Return the [X, Y] coordinate for the center point of the cell that contains the specified text.  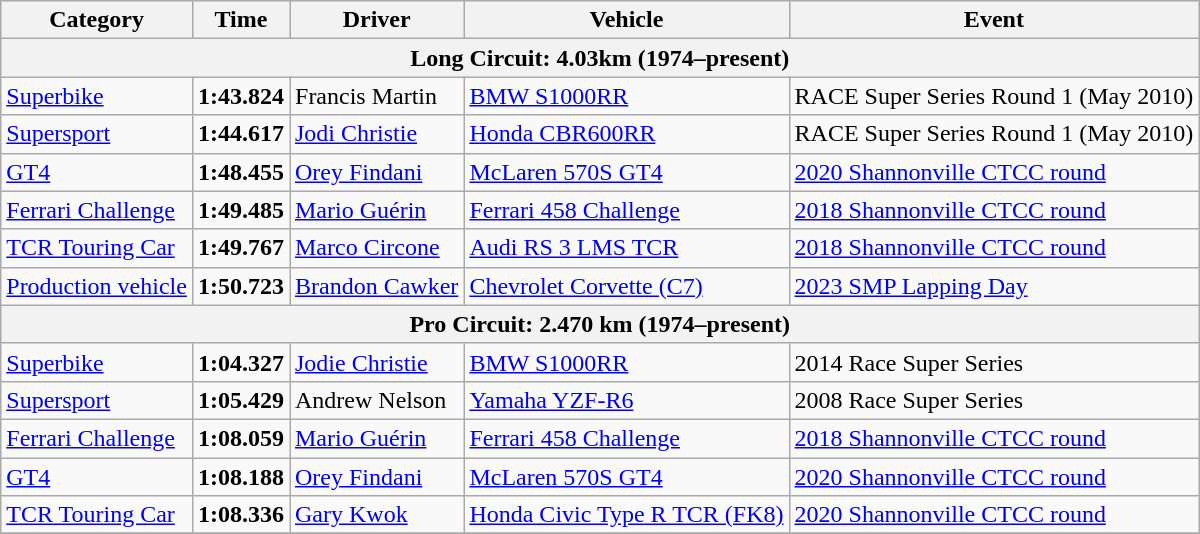
Jodi Christie [377, 134]
1:08.336 [240, 515]
Audi RS 3 LMS TCR [626, 248]
1:48.455 [240, 172]
Long Circuit: 4.03km (1974–present) [600, 58]
1:44.617 [240, 134]
1:04.327 [240, 362]
Chevrolet Corvette (C7) [626, 286]
Driver [377, 20]
1:08.059 [240, 438]
Time [240, 20]
2023 SMP Lapping Day [994, 286]
Vehicle [626, 20]
1:08.188 [240, 477]
Gary Kwok [377, 515]
1:50.723 [240, 286]
Jodie Christie [377, 362]
1:49.485 [240, 210]
Yamaha YZF-R6 [626, 400]
Marco Circone [377, 248]
Honda CBR600RR [626, 134]
Category [97, 20]
Francis Martin [377, 96]
Honda Civic Type R TCR (FK8) [626, 515]
Brandon Cawker [377, 286]
Production vehicle [97, 286]
1:43.824 [240, 96]
1:49.767 [240, 248]
1:05.429 [240, 400]
Pro Circuit: 2.470 km (1974–present) [600, 324]
Andrew Nelson [377, 400]
2008 Race Super Series [994, 400]
2014 Race Super Series [994, 362]
Event [994, 20]
